Extract the (X, Y) coordinate from the center of the cell holding the provided text.  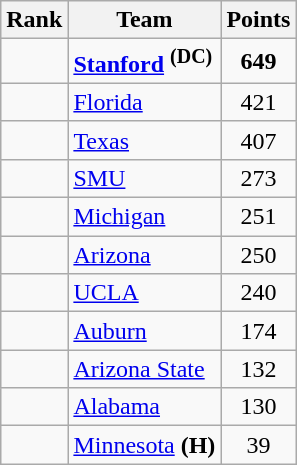
Auburn (144, 331)
Arizona (144, 255)
251 (258, 217)
Points (258, 20)
250 (258, 255)
132 (258, 369)
240 (258, 293)
Alabama (144, 407)
Florida (144, 102)
Michigan (144, 217)
130 (258, 407)
Arizona State (144, 369)
649 (258, 62)
273 (258, 178)
Rank (34, 20)
Stanford (DC) (144, 62)
39 (258, 445)
Minnesota (H) (144, 445)
SMU (144, 178)
Texas (144, 140)
174 (258, 331)
407 (258, 140)
Team (144, 20)
421 (258, 102)
UCLA (144, 293)
